For the text-containing cell, return its midpoint in [x, y] coordinate format. 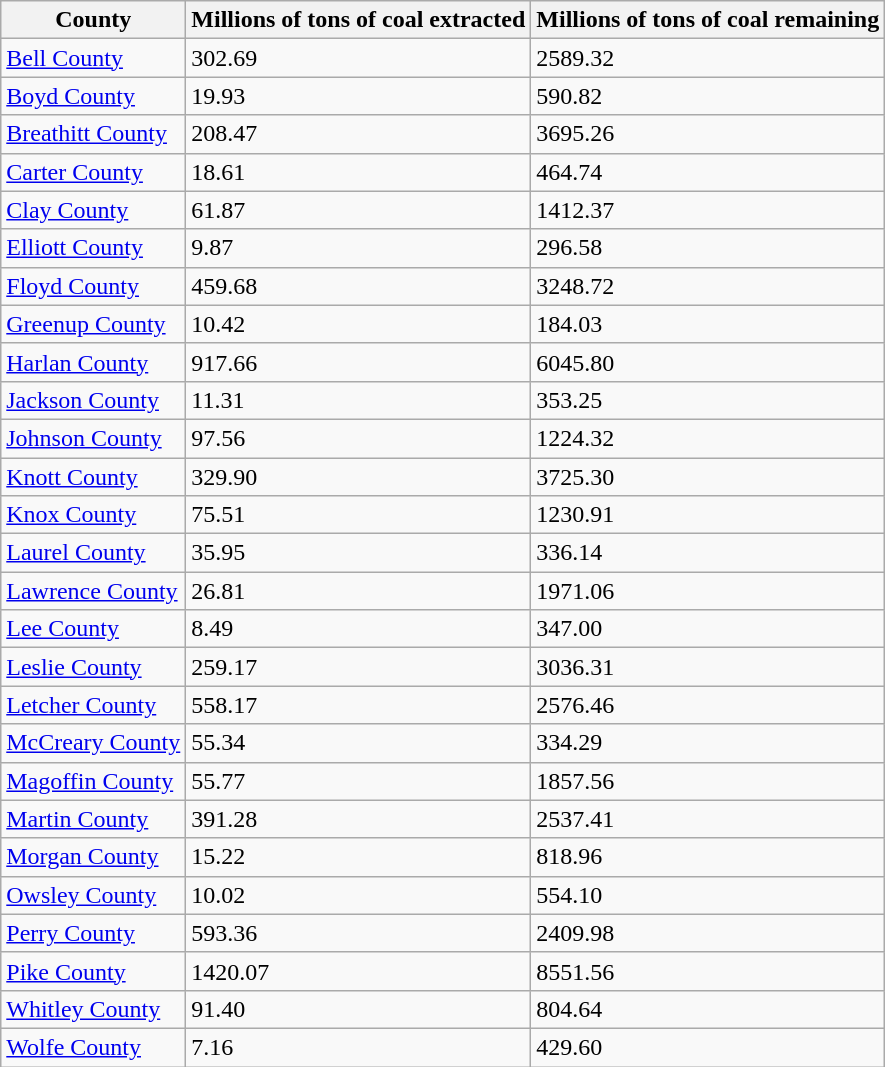
459.68 [358, 286]
Letcher County [94, 705]
329.90 [358, 477]
3036.31 [708, 667]
10.02 [358, 895]
1420.07 [358, 971]
Lee County [94, 629]
18.61 [358, 172]
Carter County [94, 172]
3695.26 [708, 134]
Perry County [94, 933]
2409.98 [708, 933]
97.56 [358, 438]
8551.56 [708, 971]
Breathitt County [94, 134]
391.28 [358, 819]
Elliott County [94, 248]
296.58 [708, 248]
353.25 [708, 400]
Millions of tons of coal remaining [708, 20]
Lawrence County [94, 591]
Laurel County [94, 553]
302.69 [358, 58]
429.60 [708, 1047]
804.64 [708, 1009]
2576.46 [708, 705]
Millions of tons of coal extracted [358, 20]
55.34 [358, 743]
75.51 [358, 515]
11.31 [358, 400]
917.66 [358, 362]
35.95 [358, 553]
Johnson County [94, 438]
Bell County [94, 58]
558.17 [358, 705]
7.16 [358, 1047]
336.14 [708, 553]
McCreary County [94, 743]
Pike County [94, 971]
Greenup County [94, 324]
91.40 [358, 1009]
2537.41 [708, 819]
554.10 [708, 895]
3725.30 [708, 477]
Clay County [94, 210]
1412.37 [708, 210]
1857.56 [708, 781]
259.17 [358, 667]
Leslie County [94, 667]
334.29 [708, 743]
Martin County [94, 819]
Morgan County [94, 857]
593.36 [358, 933]
9.87 [358, 248]
Floyd County [94, 286]
Harlan County [94, 362]
Boyd County [94, 96]
1224.32 [708, 438]
818.96 [708, 857]
19.93 [358, 96]
Magoffin County [94, 781]
1971.06 [708, 591]
590.82 [708, 96]
6045.80 [708, 362]
464.74 [708, 172]
26.81 [358, 591]
208.47 [358, 134]
2589.32 [708, 58]
County [94, 20]
1230.91 [708, 515]
15.22 [358, 857]
347.00 [708, 629]
Wolfe County [94, 1047]
Jackson County [94, 400]
10.42 [358, 324]
Knox County [94, 515]
8.49 [358, 629]
184.03 [708, 324]
Owsley County [94, 895]
55.77 [358, 781]
Knott County [94, 477]
Whitley County [94, 1009]
61.87 [358, 210]
3248.72 [708, 286]
